Determine the [x, y] coordinate at the center of the cell enclosing the given text.  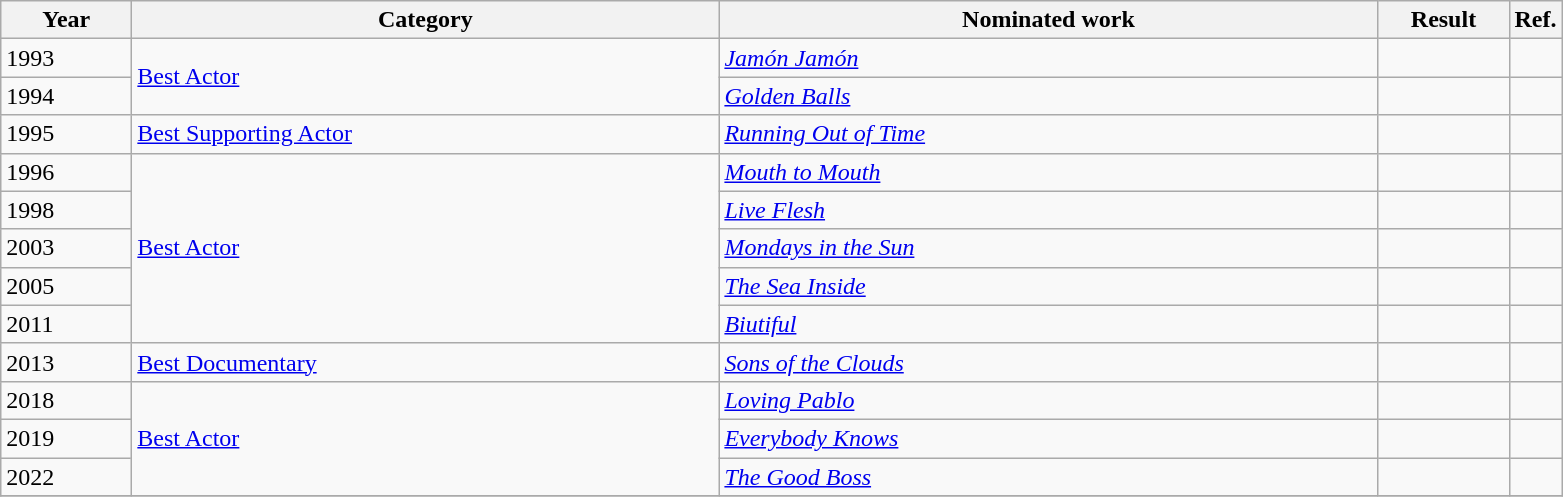
Biutiful [1048, 324]
2011 [66, 324]
Running Out of Time [1048, 134]
2005 [66, 286]
Mouth to Mouth [1048, 172]
Live Flesh [1048, 210]
2019 [66, 438]
Mondays in the Sun [1048, 248]
1998 [66, 210]
Sons of the Clouds [1048, 362]
Loving Pablo [1048, 400]
2022 [66, 477]
Nominated work [1048, 20]
Ref. [1536, 20]
1993 [66, 58]
Golden Balls [1048, 96]
Result [1444, 20]
1995 [66, 134]
The Good Boss [1048, 477]
Everybody Knows [1048, 438]
Category [426, 20]
Year [66, 20]
The Sea Inside [1048, 286]
Best Documentary [426, 362]
2003 [66, 248]
1994 [66, 96]
2018 [66, 400]
Jamón Jamón [1048, 58]
1996 [66, 172]
2013 [66, 362]
Best Supporting Actor [426, 134]
